Return the [X, Y] coordinate for the center point of the cell that contains the specified text.  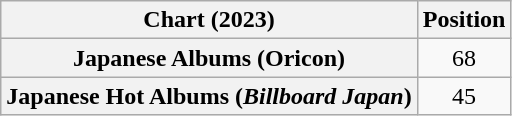
Japanese Hot Albums (Billboard Japan) [209, 96]
Chart (2023) [209, 20]
Japanese Albums (Oricon) [209, 58]
Position [464, 20]
68 [464, 58]
45 [464, 96]
